Provide the (X, Y) coordinate of the cell's center where the given text is located.  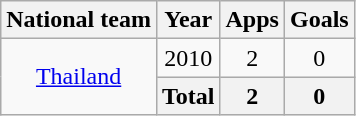
National team (79, 20)
Thailand (79, 77)
2010 (188, 58)
Total (188, 96)
Year (188, 20)
Apps (252, 20)
Goals (319, 20)
